Scan for the cell matching the given text and deliver its (x, y) coordinate at center. 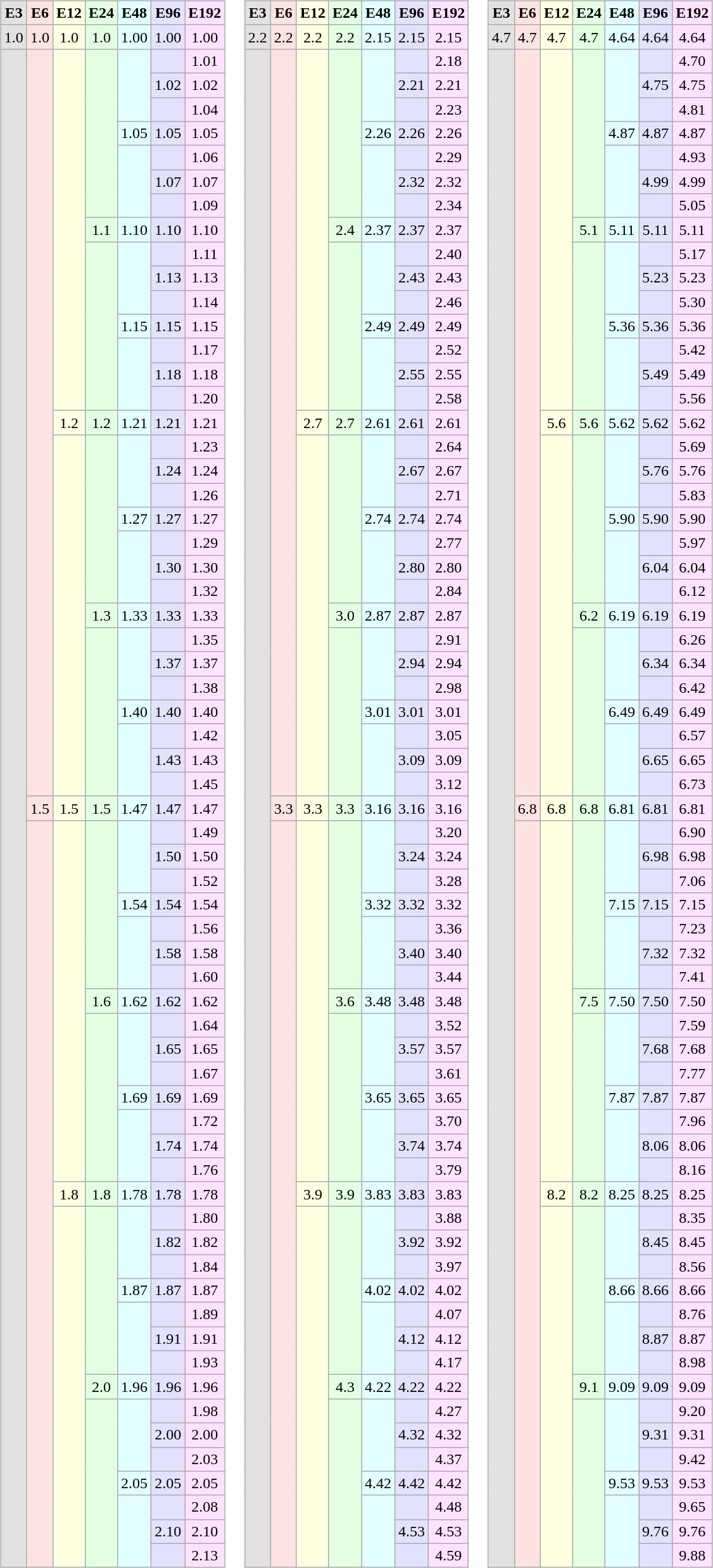
1.52 (205, 881)
9.88 (693, 1555)
1.1 (101, 230)
8.56 (693, 1266)
1.32 (205, 591)
3.05 (448, 736)
1.64 (205, 1025)
3.44 (448, 977)
4.27 (448, 1411)
2.18 (448, 61)
3.36 (448, 929)
1.42 (205, 736)
1.60 (205, 977)
2.58 (448, 398)
3.88 (448, 1218)
1.26 (205, 495)
1.89 (205, 1315)
6.2 (589, 616)
1.09 (205, 206)
5.17 (693, 254)
1.04 (205, 110)
2.29 (448, 158)
1.84 (205, 1266)
1.17 (205, 350)
9.20 (693, 1411)
7.96 (693, 1122)
3.61 (448, 1073)
5.1 (589, 230)
3.12 (448, 784)
4.93 (693, 158)
2.77 (448, 543)
1.3 (101, 616)
1.49 (205, 832)
3.0 (344, 616)
1.98 (205, 1411)
5.30 (693, 302)
1.6 (101, 1001)
5.83 (693, 495)
9.65 (693, 1507)
3.70 (448, 1122)
7.41 (693, 977)
8.16 (693, 1170)
5.56 (693, 398)
4.3 (344, 1387)
2.40 (448, 254)
2.91 (448, 640)
3.79 (448, 1170)
5.05 (693, 206)
9.42 (693, 1459)
4.70 (693, 61)
6.12 (693, 591)
1.72 (205, 1122)
6.42 (693, 688)
1.45 (205, 784)
2.46 (448, 302)
2.98 (448, 688)
1.80 (205, 1218)
1.06 (205, 158)
7.06 (693, 881)
2.4 (344, 230)
4.48 (448, 1507)
7.5 (589, 1001)
1.35 (205, 640)
3.97 (448, 1266)
3.52 (448, 1025)
2.84 (448, 591)
2.03 (205, 1459)
1.38 (205, 688)
9.1 (589, 1387)
4.37 (448, 1459)
2.71 (448, 495)
2.64 (448, 446)
7.59 (693, 1025)
3.28 (448, 881)
2.34 (448, 206)
6.57 (693, 736)
8.76 (693, 1315)
1.11 (205, 254)
1.14 (205, 302)
1.76 (205, 1170)
6.73 (693, 784)
8.98 (693, 1363)
3.6 (344, 1001)
1.56 (205, 929)
2.13 (205, 1555)
6.26 (693, 640)
5.42 (693, 350)
1.93 (205, 1363)
2.23 (448, 110)
2.0 (101, 1387)
2.52 (448, 350)
4.81 (693, 110)
4.07 (448, 1315)
1.23 (205, 446)
7.77 (693, 1073)
4.59 (448, 1555)
5.97 (693, 543)
4.17 (448, 1363)
1.29 (205, 543)
1.01 (205, 61)
8.35 (693, 1218)
6.90 (693, 832)
1.67 (205, 1073)
3.20 (448, 832)
2.08 (205, 1507)
7.23 (693, 929)
1.20 (205, 398)
5.69 (693, 446)
